Locate the cell with the specified text and output its [X, Y] center coordinate. 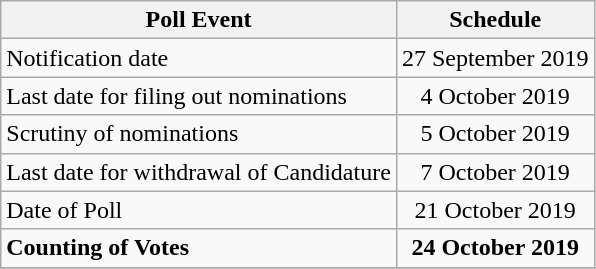
24 October 2019 [495, 248]
Schedule [495, 20]
Poll Event [199, 20]
Date of Poll [199, 210]
27 September 2019 [495, 58]
Scrutiny of nominations [199, 134]
Last date for filing out nominations [199, 96]
Notification date [199, 58]
21 October 2019 [495, 210]
4 October 2019 [495, 96]
Last date for withdrawal of Candidature [199, 172]
5 October 2019 [495, 134]
Counting of Votes [199, 248]
7 October 2019 [495, 172]
